Search for the cell housing the specified text and yield its [x, y] center coordinate. 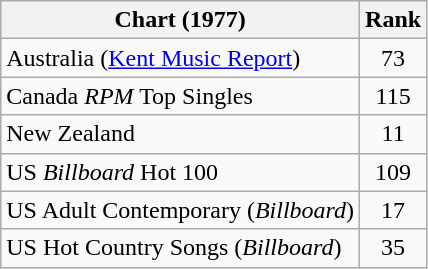
Chart (1977) [180, 20]
11 [394, 134]
US Billboard Hot 100 [180, 172]
73 [394, 58]
Rank [394, 20]
US Adult Contemporary (Billboard) [180, 210]
US Hot Country Songs (Billboard) [180, 248]
New Zealand [180, 134]
109 [394, 172]
115 [394, 96]
Canada RPM Top Singles [180, 96]
35 [394, 248]
Australia (Kent Music Report) [180, 58]
17 [394, 210]
